Scan for the cell matching the given text and deliver its [x, y] coordinate at center. 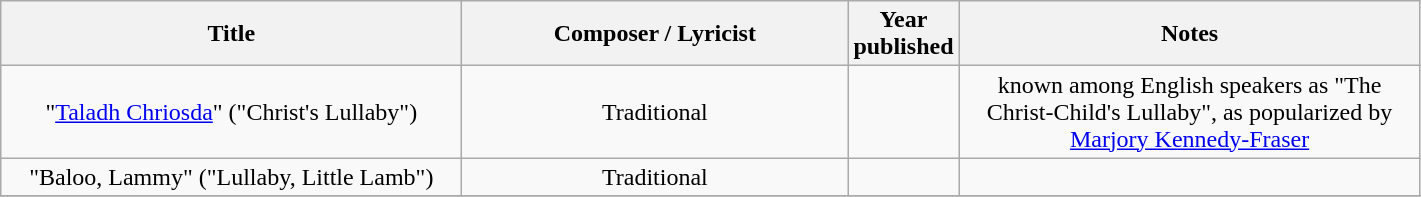
known among English speakers as "The Christ-Child's Lullaby", as popularized by Marjory Kennedy-Fraser [1190, 112]
"Taladh Chriosda" ("Christ's Lullaby") [232, 112]
"Baloo, Lammy" ("Lullaby, Little Lamb") [232, 177]
Title [232, 34]
Year published [904, 34]
Notes [1190, 34]
Composer / Lyricist [655, 34]
